For the text-containing cell, return its midpoint in (x, y) coordinate format. 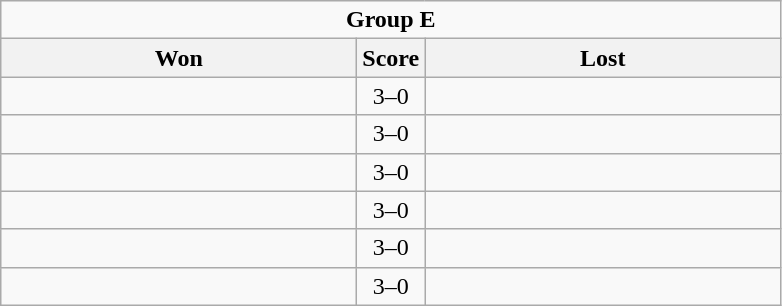
Won (179, 58)
Lost (603, 58)
Score (391, 58)
Group E (391, 20)
